Search for the cell housing the specified text and yield its [X, Y] center coordinate. 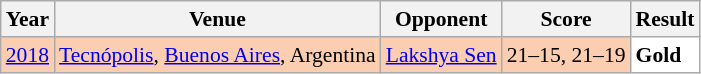
21–15, 21–19 [566, 55]
Lakshya Sen [442, 55]
Tecnópolis, Buenos Aires, Argentina [218, 55]
Score [566, 19]
Result [666, 19]
2018 [28, 55]
Gold [666, 55]
Year [28, 19]
Opponent [442, 19]
Venue [218, 19]
